Identify which cell holds the provided text, then report its [x, y] central coordinate. 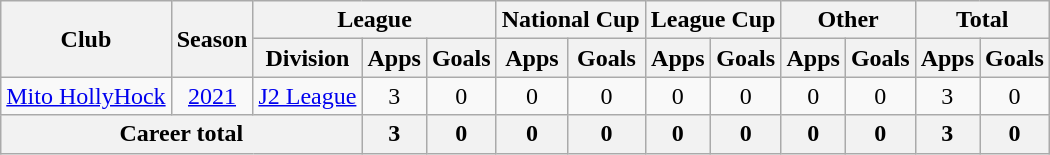
2021 [212, 96]
Mito HollyHock [86, 96]
Career total [182, 134]
J2 League [308, 96]
League Cup [713, 20]
Club [86, 39]
Division [308, 58]
Season [212, 39]
National Cup [570, 20]
Other [848, 20]
Total [982, 20]
League [374, 20]
